For the text-containing cell, return its midpoint in [x, y] coordinate format. 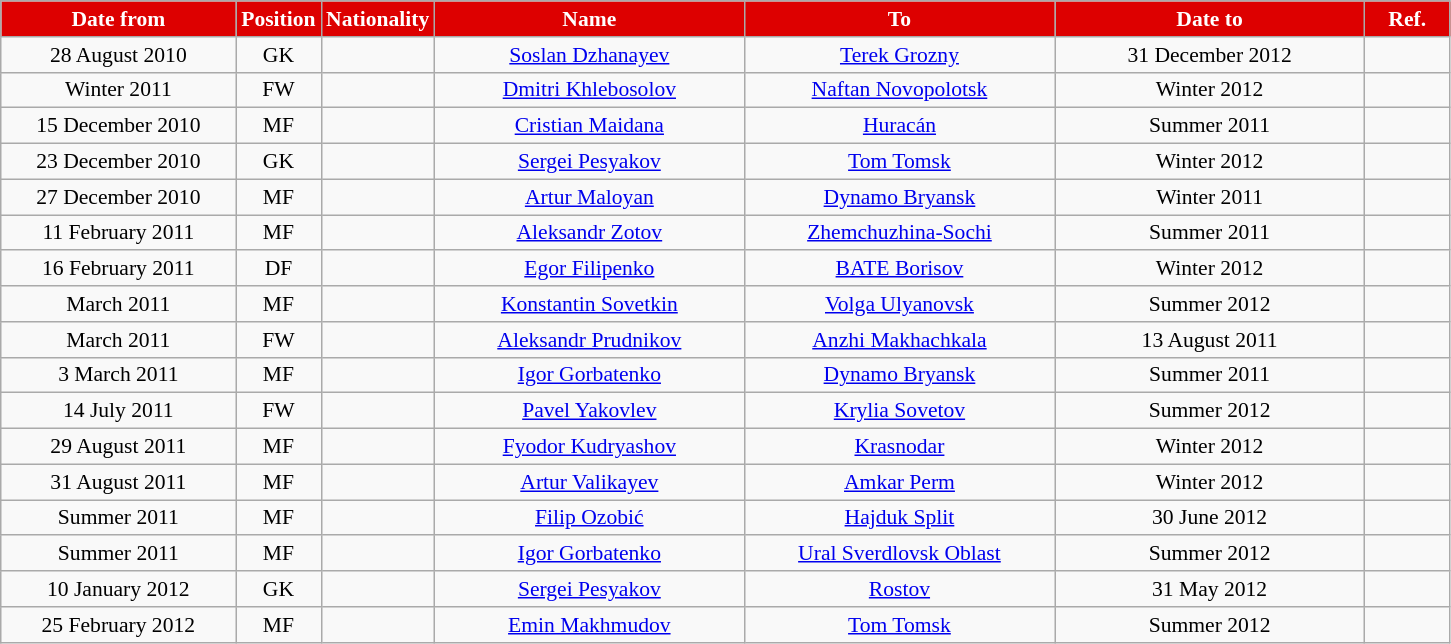
Emin Makhmudov [589, 625]
14 July 2011 [118, 411]
31 August 2011 [118, 482]
28 August 2010 [118, 55]
Krasnodar [899, 447]
Name [589, 19]
15 December 2010 [118, 126]
11 February 2011 [118, 233]
3 March 2011 [118, 375]
23 December 2010 [118, 162]
Position [278, 19]
Huracán [899, 126]
Soslan Dzhanayev [589, 55]
Anzhi Makhachkala [899, 340]
Rostov [899, 589]
13 August 2011 [1210, 340]
Ref. [1408, 19]
Naftan Novopolotsk [899, 90]
Zhemchuzhina-Sochi [899, 233]
Hajduk Split [899, 518]
Amkar Perm [899, 482]
25 February 2012 [118, 625]
Fyodor Kudryashov [589, 447]
Volga Ulyanovsk [899, 304]
10 January 2012 [118, 589]
31 December 2012 [1210, 55]
Terek Grozny [899, 55]
DF [278, 269]
30 June 2012 [1210, 518]
Nationality [378, 19]
Konstantin Sovetkin [589, 304]
Dmitri Khlebosolov [589, 90]
29 August 2011 [118, 447]
16 February 2011 [118, 269]
Filip Ozobić [589, 518]
Ural Sverdlovsk Oblast [899, 554]
31 May 2012 [1210, 589]
Artur Maloyan [589, 197]
27 December 2010 [118, 197]
Aleksandr Zotov [589, 233]
Cristian Maidana [589, 126]
Pavel Yakovlev [589, 411]
To [899, 19]
Egor Filipenko [589, 269]
Aleksandr Prudnikov [589, 340]
Date to [1210, 19]
Date from [118, 19]
BATE Borisov [899, 269]
Artur Valikayev [589, 482]
Krylia Sovetov [899, 411]
